Pinpoint the cell where the given text exists, returning its (x, y) midpoint coordinate. 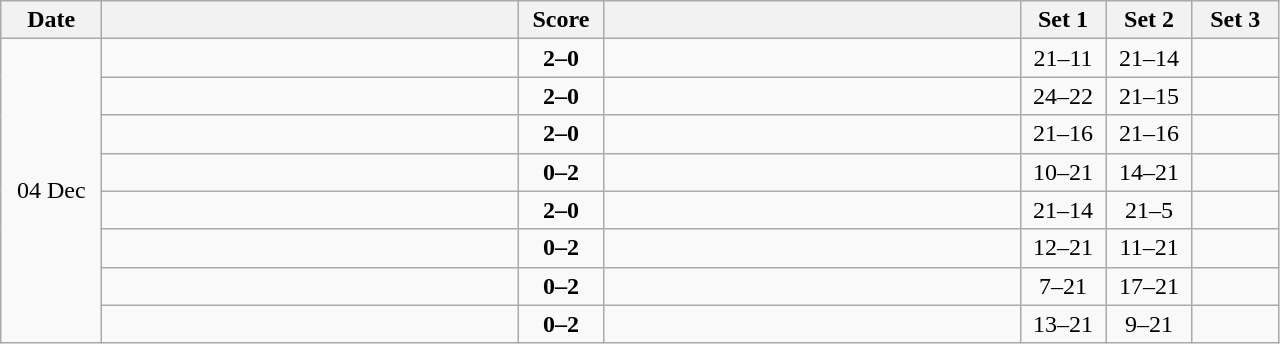
14–21 (1149, 172)
Date (52, 20)
12–21 (1063, 248)
10–21 (1063, 172)
21–11 (1063, 58)
24–22 (1063, 96)
Score (561, 20)
7–21 (1063, 286)
Set 3 (1235, 20)
9–21 (1149, 324)
11–21 (1149, 248)
13–21 (1063, 324)
Set 2 (1149, 20)
Set 1 (1063, 20)
17–21 (1149, 286)
21–15 (1149, 96)
21–5 (1149, 210)
04 Dec (52, 191)
